Provide the [X, Y] coordinate of the cell's center where the given text is located.  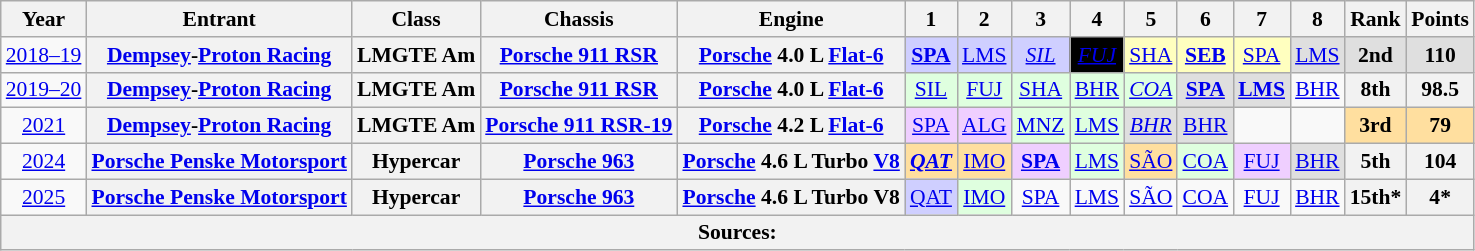
2025 [44, 197]
2nd [1376, 55]
Porsche 911 RSR-19 [578, 126]
2024 [44, 162]
Year [44, 19]
79 [1440, 126]
5th [1376, 162]
98.5 [1440, 90]
3 [1041, 19]
SEB [1205, 55]
6 [1205, 19]
7 [1262, 19]
2019–20 [44, 90]
8 [1318, 19]
Entrant [219, 19]
4 [1098, 19]
2018–19 [44, 55]
2 [984, 19]
Porsche 4.2 L Flat-6 [790, 126]
Rank [1376, 19]
Engine [790, 19]
Chassis [578, 19]
110 [1440, 55]
8th [1376, 90]
ALG [984, 126]
5 [1150, 19]
1 [931, 19]
2021 [44, 126]
MNZ [1041, 126]
Class [416, 19]
15th* [1376, 197]
Points [1440, 19]
3rd [1376, 126]
4* [1440, 197]
104 [1440, 162]
Sources: [738, 233]
